Return (x, y) of the center of cell containing provided text 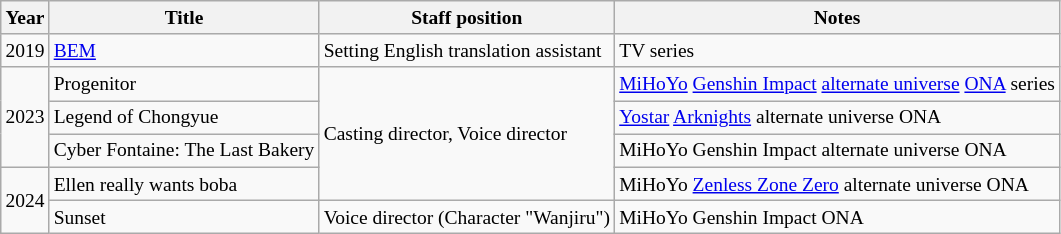
Voice director (Character "Wanjiru") (467, 216)
MiHoYo Zenless Zone Zero alternate universe ONA (838, 184)
Casting director, Voice director (467, 134)
2019 (25, 50)
Cyber Fontaine: The Last Bakery (184, 150)
Sunset (184, 216)
Notes (838, 18)
Progenitor (184, 84)
Year (25, 18)
MiHoYo Genshin Impact alternate universe ONA series (838, 84)
BEM (184, 50)
Setting English translation assistant (467, 50)
2023 (25, 117)
MiHoYo Genshin Impact ONA (838, 216)
MiHoYo Genshin Impact alternate universe ONA (838, 150)
Ellen really wants boba (184, 184)
Legend of Chongyue (184, 118)
Staff position (467, 18)
Yostar Arknights alternate universe ONA (838, 118)
2024 (25, 200)
TV series (838, 50)
Title (184, 18)
